Detect which cell encompasses the target text, then output its (x, y) center coordinate. 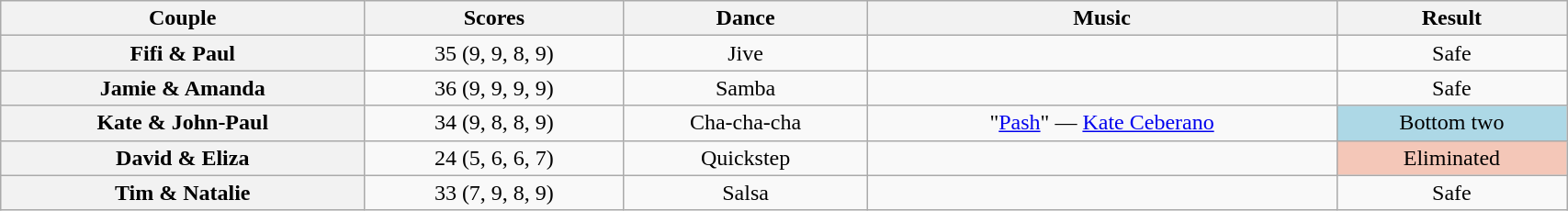
David & Eliza (183, 158)
Quickstep (746, 158)
Eliminated (1451, 158)
"Pash" — Kate Ceberano (1102, 123)
Cha-cha-cha (746, 123)
Jive (746, 53)
Fifi & Paul (183, 53)
Jamie & Amanda (183, 88)
Kate & John-Paul (183, 123)
Dance (746, 18)
Bottom two (1451, 123)
Salsa (746, 193)
Scores (494, 18)
34 (9, 8, 8, 9) (494, 123)
33 (7, 9, 8, 9) (494, 193)
35 (9, 9, 8, 9) (494, 53)
Tim & Natalie (183, 193)
Couple (183, 18)
24 (5, 6, 6, 7) (494, 158)
Result (1451, 18)
Music (1102, 18)
36 (9, 9, 9, 9) (494, 88)
Samba (746, 88)
